Return [X, Y] of the center of cell containing provided text 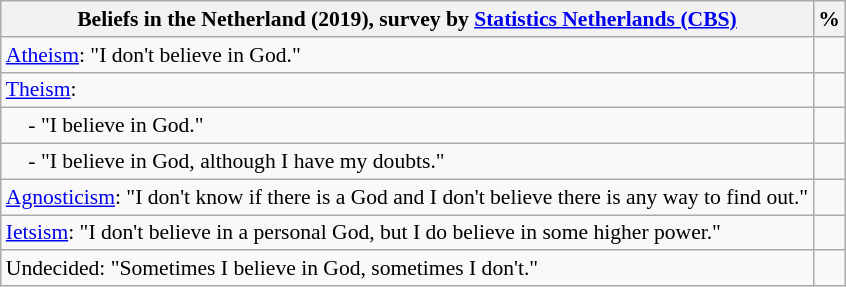
Agnosticism: "I don't know if there is a God and I don't believe there is any way to find out." [407, 197]
Theism: [407, 90]
% [829, 19]
Atheism: "I don't believe in God." [407, 55]
- "I believe in God, although I have my doubts." [407, 162]
- "I believe in God." [407, 126]
Undecided: "Sometimes I believe in God, sometimes I don't." [407, 269]
Ietsism: "I don't believe in a personal God, but I do believe in some higher power." [407, 233]
Beliefs in the Netherland (2019), survey by Statistics Netherlands (CBS) [407, 19]
